Extract the [x, y] coordinate from the center of the cell holding the provided text.  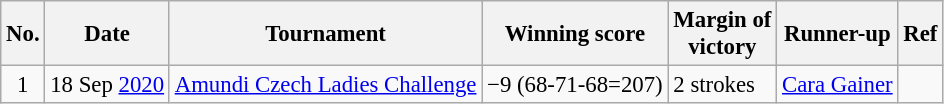
Ref [920, 34]
Winning score [575, 34]
No. [23, 34]
−9 (68-71-68=207) [575, 85]
Date [107, 34]
1 [23, 85]
Margin ofvictory [722, 34]
2 strokes [722, 85]
Tournament [325, 34]
Amundi Czech Ladies Challenge [325, 85]
18 Sep 2020 [107, 85]
Runner-up [838, 34]
Cara Gainer [838, 85]
